Identify which cell holds the provided text, then report its (x, y) central coordinate. 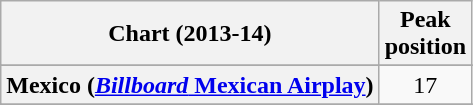
17 (425, 85)
Peakposition (425, 34)
Mexico (Billboard Mexican Airplay) (190, 85)
Chart (2013-14) (190, 34)
